Identify which cell holds the provided text, then report its [x, y] central coordinate. 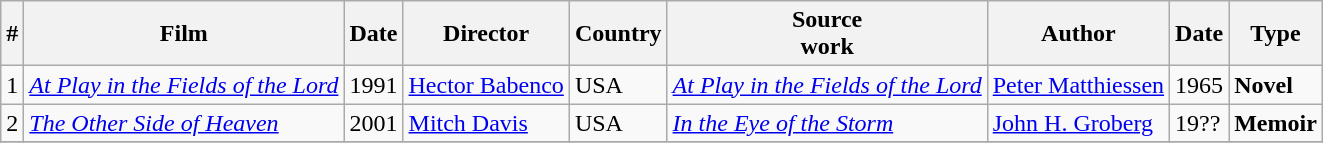
John H. Groberg [1078, 123]
Director [486, 34]
The Other Side of Heaven [184, 123]
19?? [1200, 123]
Film [184, 34]
Hector Babenco [486, 85]
2001 [374, 123]
Author [1078, 34]
Novel [1276, 85]
Country [618, 34]
# [12, 34]
Type [1276, 34]
1965 [1200, 85]
In the Eye of the Storm [827, 123]
1991 [374, 85]
Peter Matthiessen [1078, 85]
Memoir [1276, 123]
Mitch Davis [486, 123]
Sourcework [827, 34]
2 [12, 123]
1 [12, 85]
